Pinpoint the cell where the given text exists, returning its [x, y] midpoint coordinate. 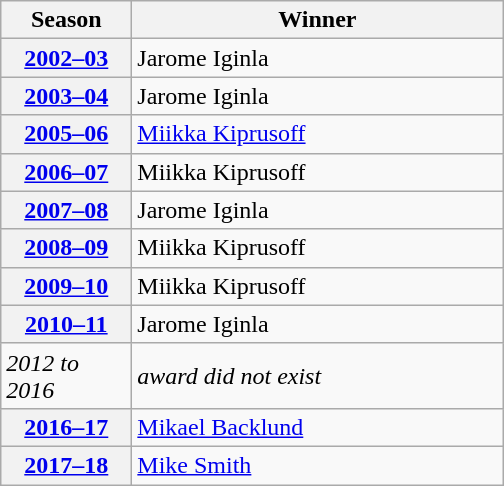
2016–17 [66, 427]
2005–06 [66, 134]
2010–11 [66, 324]
2002–03 [66, 58]
Winner [318, 20]
Season [66, 20]
2017–18 [66, 465]
2009–10 [66, 286]
2006–07 [66, 172]
Mikael Backlund [318, 427]
Mike Smith [318, 465]
2007–08 [66, 210]
2008–09 [66, 248]
2003–04 [66, 96]
award did not exist [318, 376]
2012 to 2016 [66, 376]
